From the cell containing the given text, extract its center point as (x, y) coordinate. 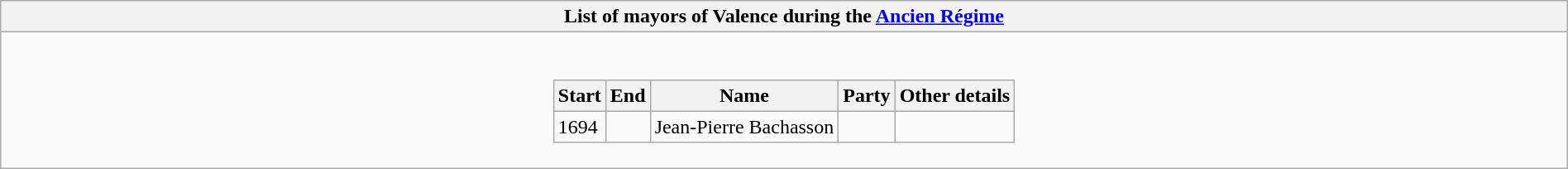
End (628, 95)
Start End Name Party Other details 1694 Jean-Pierre Bachasson (784, 100)
1694 (579, 127)
List of mayors of Valence during the Ancien Régime (784, 17)
Party (867, 95)
Name (744, 95)
Other details (954, 95)
Start (579, 95)
Jean-Pierre Bachasson (744, 127)
